Pinpoint the cell where the given text exists, returning its [X, Y] midpoint coordinate. 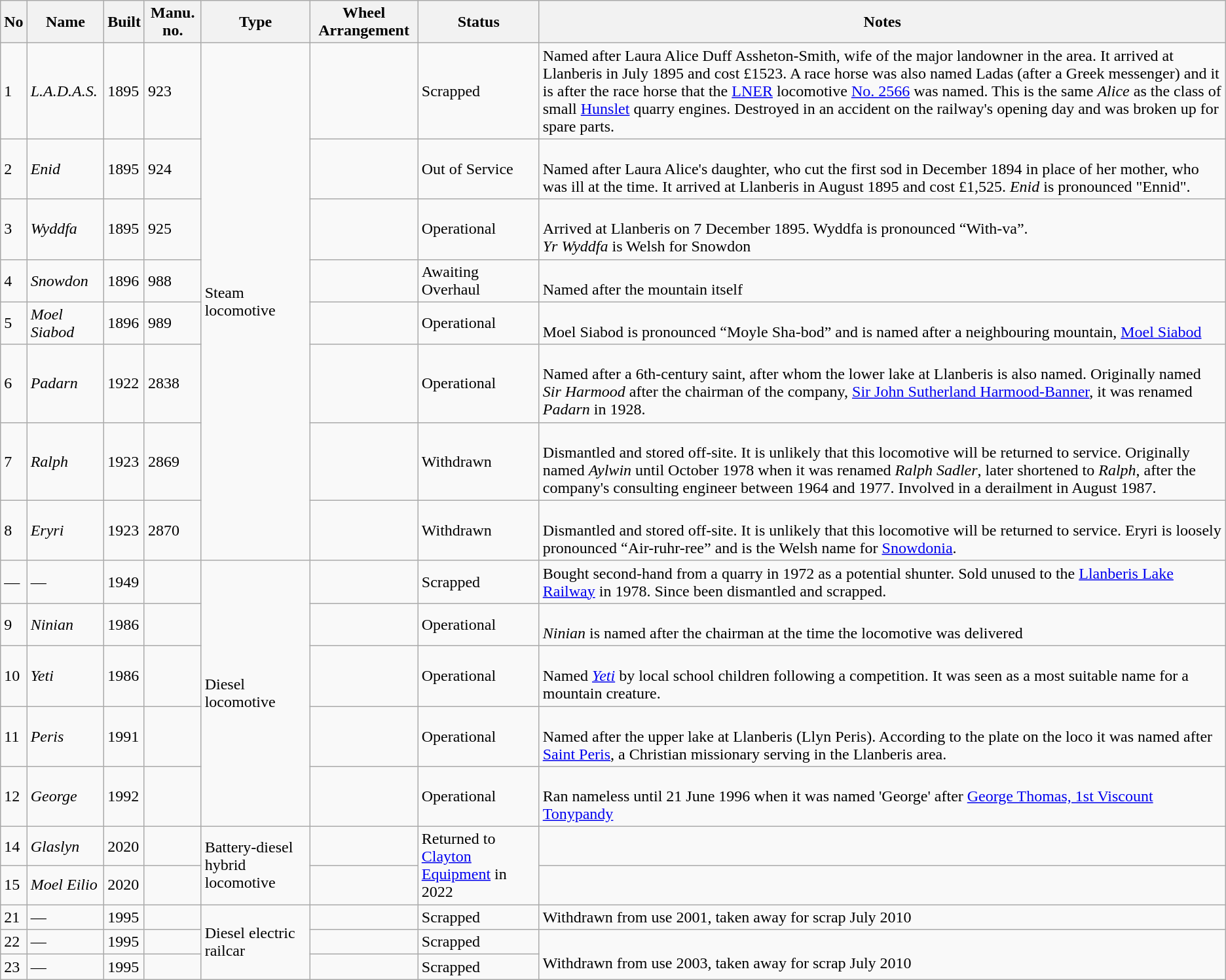
3 [14, 229]
15 [14, 885]
10 [14, 676]
Steam locomotive [255, 302]
7 [14, 461]
1 [14, 91]
Returned to Clayton Equipment in 2022 [478, 865]
925 [173, 229]
1991 [124, 736]
6 [14, 384]
Ninian [65, 625]
Awaiting Overhaul [478, 280]
Notes [882, 22]
George [65, 797]
Wyddfa [65, 229]
Ran nameless until 21 June 1996 when it was named 'George' after George Thomas, 1st Viscount Tonypandy [882, 797]
9 [14, 625]
Yeti [65, 676]
21 [14, 917]
Status [478, 22]
L.A.D.A.S. [65, 91]
Name [65, 22]
Moel Siabod [65, 323]
Withdrawn from use 2001, taken away for scrap July 2010 [882, 917]
Wheel Arrangement [364, 22]
1992 [124, 797]
988 [173, 280]
Named Yeti by local school children following a competition. It was seen as a most suitable name for a mountain creature. [882, 676]
Battery-diesel hybrid locomotive [255, 865]
2870 [173, 530]
Withdrawn from use 2003, taken away for scrap July 2010 [882, 954]
Manu. no. [173, 22]
14 [14, 846]
Diesel electric railcar [255, 942]
2869 [173, 461]
8 [14, 530]
Padarn [65, 384]
Glaslyn [65, 846]
Eryri [65, 530]
12 [14, 797]
Moel Siabod is pronounced “Moyle Sha-bod” and is named after a neighbouring mountain, Moel Siabod [882, 323]
4 [14, 280]
989 [173, 323]
Snowdon [65, 280]
Arrived at Llanberis on 7 December 1895. Wyddfa is pronounced “With-va”.Yr Wyddfa is Welsh for Snowdon [882, 229]
Moel Eilio [65, 885]
Out of Service [478, 169]
1949 [124, 581]
1922 [124, 384]
22 [14, 942]
2838 [173, 384]
Named after the mountain itself [882, 280]
Type [255, 22]
Peris [65, 736]
Diesel locomotive [255, 693]
Enid [65, 169]
923 [173, 91]
23 [14, 967]
2 [14, 169]
No [14, 22]
Ninian is named after the chairman at the time the locomotive was delivered [882, 625]
5 [14, 323]
Ralph [65, 461]
Built [124, 22]
11 [14, 736]
924 [173, 169]
